Determine the (x, y) coordinate at the center of the cell enclosing the given text.  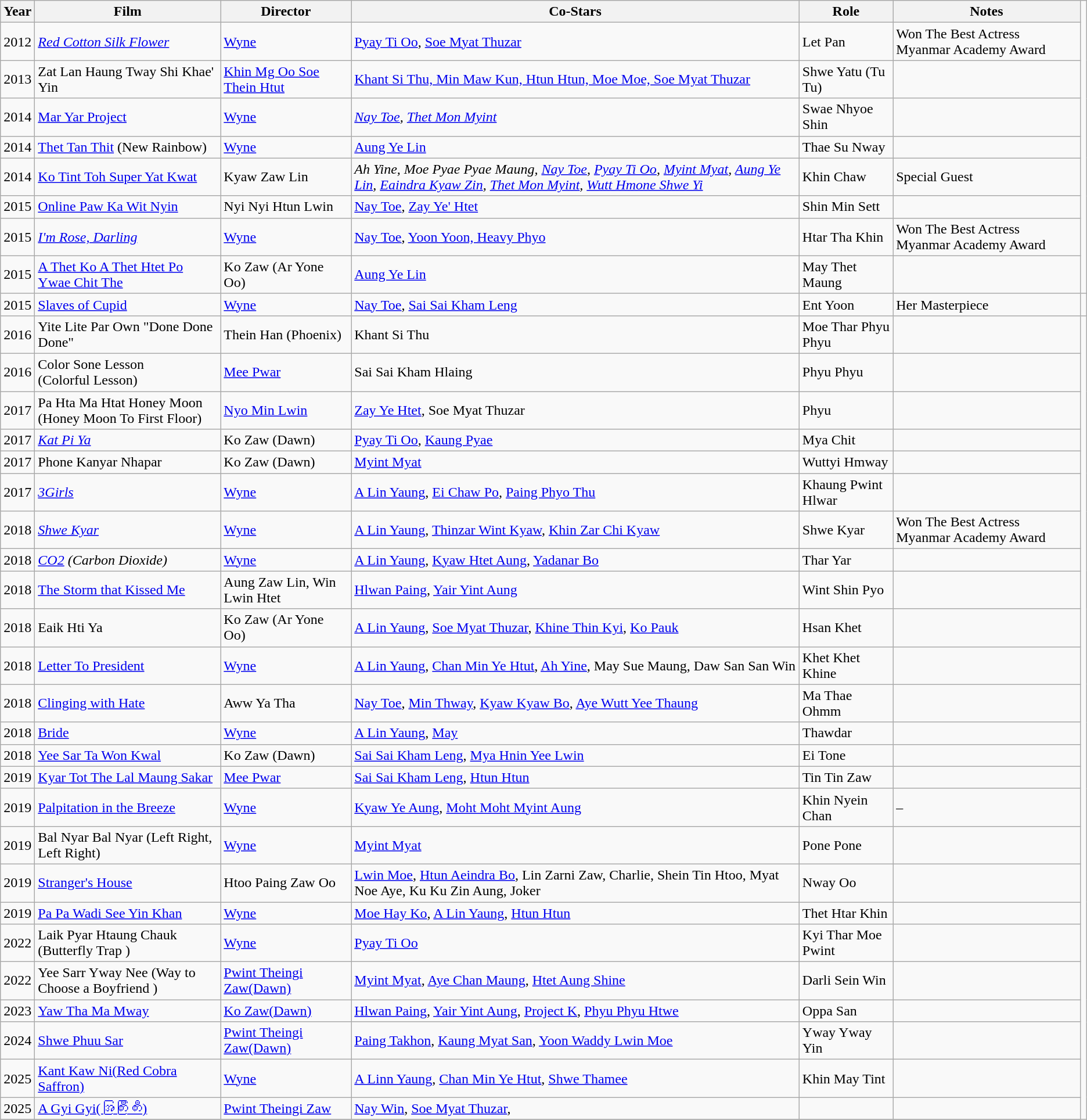
A Lin Yaung, Thinzar Wint Kyaw, Khin Zar Chi Kyaw (575, 530)
Khet Khet Khine (845, 666)
Stranger's House (128, 883)
Nyo Min Lwin (286, 410)
Co-Stars (575, 12)
Pyay Ti Oo, Kaung Pyae (575, 440)
Director (286, 12)
Aww Ya Tha (286, 703)
Thae Su Nway (845, 147)
Phyu (845, 410)
2013 (17, 79)
Slaves of Cupid (128, 304)
Oppa San (845, 1011)
Eaik Hti Ya (128, 627)
Kyaw Zaw Lin (286, 177)
Yite Lite Par Own "Done Done Done" (128, 335)
Sai Sai Kham Leng, Mya Hnin Yee Lwin (575, 755)
Red Cotton Silk Flower (128, 42)
Nay Toe, Sai Sai Kham Leng (575, 304)
Nay Toe, Min Thway, Kyaw Kyaw Bo, Aye Wutt Yee Thaung (575, 703)
Wuttyi Hmway (845, 462)
Mar Yar Project (128, 117)
2012 (17, 42)
A Lin Yaung, Ei Chaw Po, Paing Phyo Thu (575, 493)
Shwe Phuu Sar (128, 1041)
A Thet Ko A Thet Htet Po Ywae Chit The (128, 274)
Wint Shin Pyo (845, 590)
Htoo Paing Zaw Oo (286, 883)
A Lin Yaung, Soe Myat Thuzar, Khine Thin Kyi, Ko Pauk (575, 627)
Thar Yar (845, 560)
Khant Si Thu, Min Maw Kun, Htun Htun, Moe Moe, Soe Myat Thuzar (575, 79)
– (987, 807)
Moe Thar Phyu Phyu (845, 335)
Kyi Thar Moe Pwint (845, 943)
Year (17, 12)
Ah Yine, Moe Pyae Pyae Maung, Nay Toe, Pyay Ti Oo, Myint Myat, Aung Ye Lin, Eaindra Kyaw Zin, Thet Mon Myint, Wutt Hmone Shwe Yi (575, 177)
Color Sone Lesson(Colorful Lesson) (128, 372)
Pa Pa Wadi See Yin Khan (128, 913)
Nay Win, Soe Myat Thuzar, (575, 1108)
Khaung Pwint Hlwar (845, 493)
Letter To President (128, 666)
Kat Pi Ya (128, 440)
A Linn Yaung, Chan Min Ye Htut, Shwe Thamee (575, 1078)
Nyi Nyi Htun Lwin (286, 207)
Palpitation in the Breeze (128, 807)
Kyaw Ye Aung, Moht Moht Myint Aung (575, 807)
Film (128, 12)
Hlwan Paing, Yair Yint Aung (575, 590)
Phone Kanyar Nhapar (128, 462)
Online Paw Ka Wit Nyin (128, 207)
The Storm that Kissed Me (128, 590)
Pa Hta Ma Htat Honey Moon(Honey Moon To First Floor) (128, 410)
Khin May Tint (845, 1078)
A Lin Yaung, May (575, 733)
CO2 (Carbon Dioxide) (128, 560)
Pwint Theingi Zaw (286, 1108)
Khant Si Thu (575, 335)
Shin Min Sett (845, 207)
Nay Toe, Zay Ye' Htet (575, 207)
Clinging with Hate (128, 703)
Aung Zaw Lin, Win Lwin Htet (286, 590)
Lwin Moe, Htun Aeindra Bo, Lin Zarni Zaw, Charlie, Shein Tin Htoo, Myat Noe Aye, Ku Ku Zin Aung, Joker (575, 883)
Darli Sein Win (845, 981)
Khin Chaw (845, 177)
Ko Tint Toh Super Yat Kwat (128, 177)
Ko Zaw(Dawn) (286, 1011)
Sai Sai Kham Leng, Htun Htun (575, 777)
2024 (17, 1041)
Thein Han (Phoenix) (286, 335)
Notes (987, 12)
Kant Kaw Ni(Red Cobra Saffron) (128, 1078)
Pyay Ti Oo (575, 943)
Hsan Khet (845, 627)
Bride (128, 733)
Yway Yway Yin (845, 1041)
Yaw Tha Ma Mway (128, 1011)
Khin Mg Oo Soe Thein Htut (286, 79)
Ma Thae Ohmm (845, 703)
Shwe Yatu (Tu Tu) (845, 79)
Nay Toe, Yoon Yoon, Heavy Phyo (575, 237)
Hlwan Paing, Yair Yint Aung, Project K, Phyu Phyu Htwe (575, 1011)
Nway Oo (845, 883)
Her Masterpiece (987, 304)
Role (845, 12)
2023 (17, 1011)
Khin Nyein Chan (845, 807)
Pyay Ti Oo, Soe Myat Thuzar (575, 42)
A Lin Yaung, Kyaw Htet Aung, Yadanar Bo (575, 560)
Swae Nhyoe Shin (845, 117)
3Girls (128, 493)
Thet Tan Thit (New Rainbow) (128, 147)
Thet Htar Khin (845, 913)
Yee Sarr Yway Nee (Way to Choose a Boyfriend ) (128, 981)
Ent Yoon (845, 304)
Moe Hay Ko, A Lin Yaung, Htun Htun (575, 913)
Zay Ye Htet, Soe Myat Thuzar (575, 410)
Ei Tone (845, 755)
Kyar Tot The Lal Maung Sakar (128, 777)
A Lin Yaung, Chan Min Ye Htut, Ah Yine, May Sue Maung, Daw San San Win (575, 666)
Paing Takhon, Kaung Myat San, Yoon Waddy Lwin Moe (575, 1041)
Tin Tin Zaw (845, 777)
Special Guest (987, 177)
Zat Lan Haung Tway Shi Khae' Yin (128, 79)
Thawdar (845, 733)
Phyu Phyu (845, 372)
Laik Pyar Htaung Chauk (Butterfly Trap ) (128, 943)
Pone Pone (845, 845)
Let Pan (845, 42)
Sai Sai Kham Hlaing (575, 372)
Yee Sar Ta Won Kwal (128, 755)
Htar Tha Khin (845, 237)
I'm Rose, Darling (128, 237)
A Gyi Gyi(အကြီးကြီး) (128, 1108)
May Thet Maung (845, 274)
Bal Nyar Bal Nyar (Left Right, Left Right) (128, 845)
Myint Myat, Aye Chan Maung, Htet Aung Shine (575, 981)
Nay Toe, Thet Mon Myint (575, 117)
Mya Chit (845, 440)
